Pinpoint the cell where the given text exists, returning its (X, Y) midpoint coordinate. 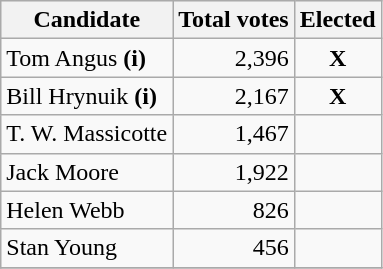
Tom Angus (i) (87, 58)
2,396 (234, 58)
Bill Hrynuik (i) (87, 96)
Jack Moore (87, 172)
456 (234, 248)
Stan Young (87, 248)
1,922 (234, 172)
2,167 (234, 96)
826 (234, 210)
T. W. Massicotte (87, 134)
Total votes (234, 20)
Candidate (87, 20)
Elected (338, 20)
1,467 (234, 134)
Helen Webb (87, 210)
